Pinpoint the cell where the given text exists, returning its (X, Y) midpoint coordinate. 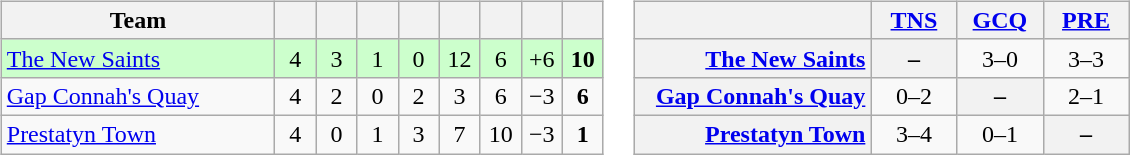
+6 (542, 58)
GCQ (1000, 20)
2–1 (1086, 96)
0–2 (914, 96)
3–0 (1000, 58)
0–1 (1000, 134)
3–3 (1086, 58)
PRE (1086, 20)
TNS (914, 20)
3–4 (914, 134)
7 (460, 134)
Team (138, 20)
12 (460, 58)
